Identify which cell holds the provided text, then report its [X, Y] central coordinate. 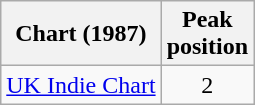
UK Indie Chart [81, 85]
2 [207, 85]
Peakposition [207, 34]
Chart (1987) [81, 34]
